Determine the [X, Y] coordinate at the center of the cell enclosing the given text.  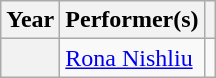
Rona Nishliu [132, 58]
Performer(s) [132, 20]
Year [30, 20]
